Extract the (x, y) coordinate from the center of the cell holding the provided text.  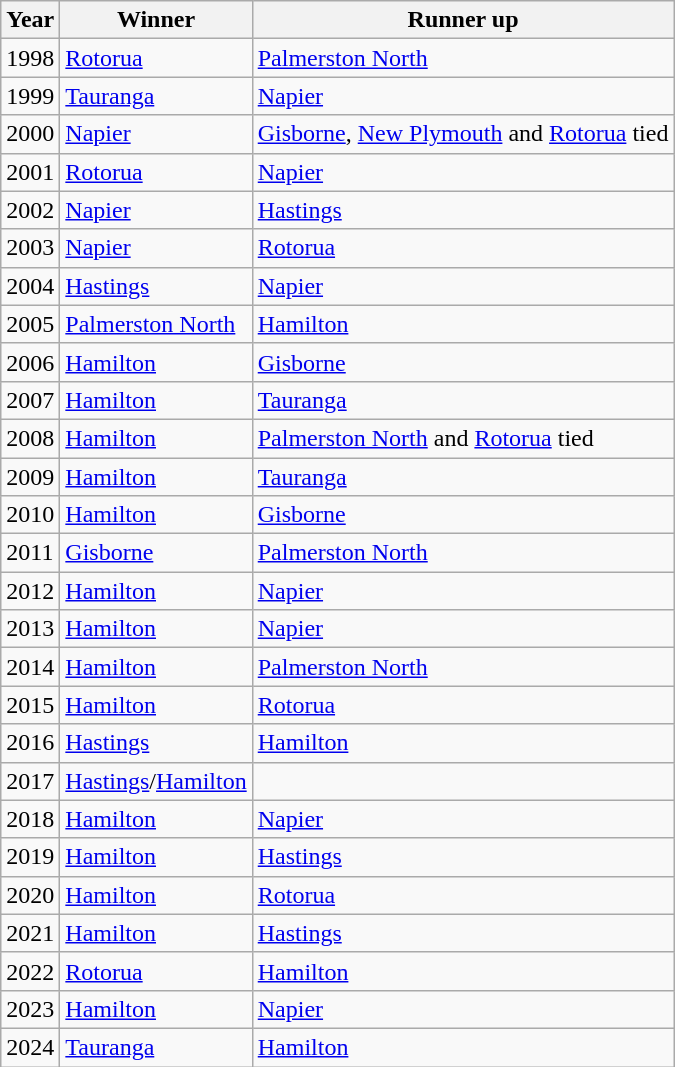
2004 (30, 286)
2001 (30, 172)
2019 (30, 857)
2009 (30, 477)
2016 (30, 743)
2008 (30, 438)
2020 (30, 895)
1999 (30, 96)
Winner (156, 20)
Year (30, 20)
1998 (30, 58)
2002 (30, 210)
2013 (30, 629)
2007 (30, 400)
Runner up (463, 20)
2006 (30, 362)
Gisborne, New Plymouth and Rotorua tied (463, 134)
2015 (30, 705)
2018 (30, 819)
2022 (30, 971)
2000 (30, 134)
2017 (30, 781)
2005 (30, 324)
2023 (30, 1009)
Palmerston North and Rotorua tied (463, 438)
2003 (30, 248)
2024 (30, 1047)
2010 (30, 515)
2014 (30, 667)
2012 (30, 591)
2021 (30, 933)
Hastings/Hamilton (156, 781)
2011 (30, 553)
